Extract the (x, y) coordinate from the center of the cell holding the provided text.  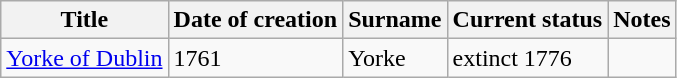
Surname (395, 20)
Current status (528, 20)
Yorke (395, 58)
Yorke of Dublin (84, 58)
1761 (256, 58)
Title (84, 20)
Notes (642, 20)
extinct 1776 (528, 58)
Date of creation (256, 20)
